Return [x, y] of the center of cell containing provided text 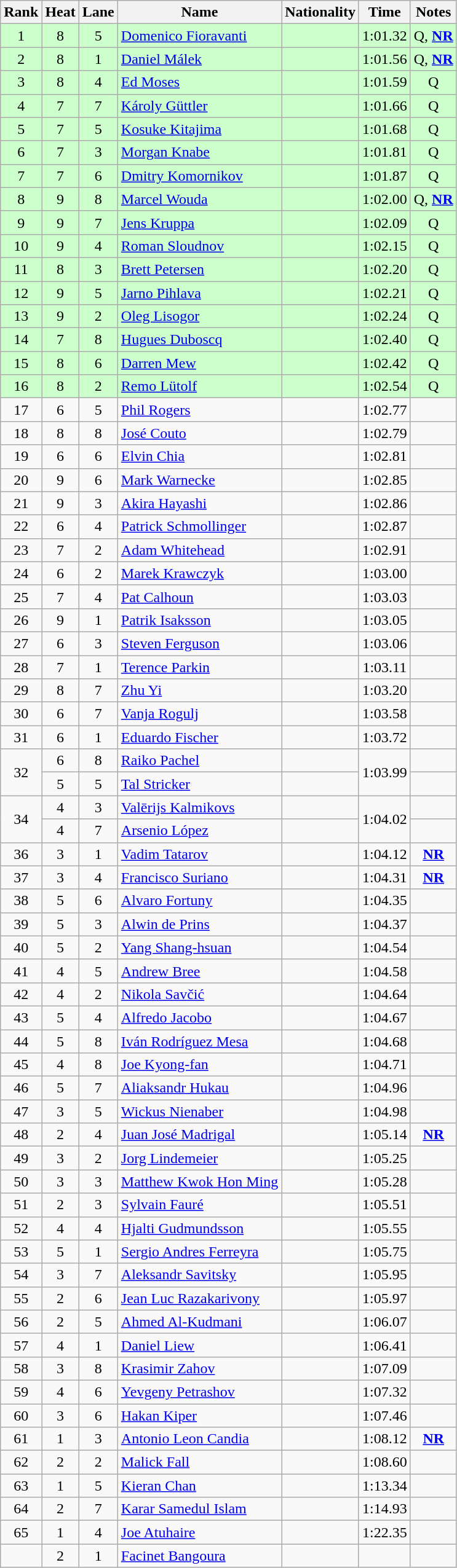
Rank [21, 12]
1:03.20 [384, 691]
Adam Whitehead [199, 550]
Francisco Suriano [199, 877]
1:14.93 [384, 1509]
1:02.24 [384, 316]
1:05.97 [384, 1298]
1:02.21 [384, 293]
1:03.11 [384, 667]
1:03.72 [384, 737]
Yevgeny Petrashov [199, 1392]
51 [21, 1205]
Marek Krawczyk [199, 573]
1:22.35 [384, 1532]
1:08.12 [384, 1439]
42 [21, 994]
56 [21, 1322]
Marcel Wouda [199, 199]
1:01.81 [384, 152]
1:05.75 [384, 1252]
1:04.98 [384, 1111]
50 [21, 1182]
Vanja Rogulj [199, 714]
25 [21, 597]
43 [21, 1017]
16 [21, 386]
Roman Sloudnov [199, 246]
1:03.03 [384, 597]
Alwin de Prins [199, 924]
1:03.00 [384, 573]
52 [21, 1228]
Patrick Schmollinger [199, 527]
55 [21, 1298]
Wickus Nienaber [199, 1111]
49 [21, 1158]
Heat [60, 12]
1:02.77 [384, 410]
Jens Kruppa [199, 222]
Pat Calhoun [199, 597]
Valērijs Kalmikovs [199, 807]
53 [21, 1252]
1:02.15 [384, 246]
1:01.32 [384, 36]
63 [21, 1486]
39 [21, 924]
17 [21, 410]
1:02.42 [384, 363]
Matthew Kwok Hon Ming [199, 1182]
41 [21, 971]
1:04.31 [384, 877]
21 [21, 503]
Iván Rodríguez Mesa [199, 1041]
Hugues Duboscq [199, 340]
Elvin Chia [199, 457]
38 [21, 901]
48 [21, 1135]
10 [21, 246]
1:04.71 [384, 1065]
1:03.05 [384, 620]
15 [21, 363]
Károly Güttler [199, 106]
Tal Stricker [199, 784]
Daniel Málek [199, 59]
1:04.67 [384, 1017]
Mark Warnecke [199, 480]
1:13.34 [384, 1486]
1:08.60 [384, 1462]
Terence Parkin [199, 667]
Nikola Savčić [199, 994]
1:04.12 [384, 854]
62 [21, 1462]
Joe Kyong-fan [199, 1065]
61 [21, 1439]
12 [21, 293]
Notes [433, 12]
Akira Hayashi [199, 503]
Ed Moses [199, 82]
13 [21, 316]
40 [21, 947]
1:02.09 [384, 222]
23 [21, 550]
24 [21, 573]
57 [21, 1345]
1:05.95 [384, 1275]
1:01.68 [384, 129]
30 [21, 714]
1:04.54 [384, 947]
1:04.96 [384, 1088]
Andrew Bree [199, 971]
Alfredo Jacobo [199, 1017]
1:02.87 [384, 527]
1:04.68 [384, 1041]
Darren Mew [199, 363]
Remo Lütolf [199, 386]
1:03.58 [384, 714]
Name [199, 12]
46 [21, 1088]
1:04.58 [384, 971]
1:02.85 [384, 480]
32 [21, 772]
Sergio Andres Ferreyra [199, 1252]
18 [21, 433]
Dmitry Komornikov [199, 176]
31 [21, 737]
Eduardo Fischer [199, 737]
1:01.66 [384, 106]
34 [21, 819]
Jorg Lindemeier [199, 1158]
1:01.87 [384, 176]
José Couto [199, 433]
Nationality [320, 12]
Aliaksandr Hukau [199, 1088]
1:04.02 [384, 819]
1:02.79 [384, 433]
Vadim Tatarov [199, 854]
19 [21, 457]
1:02.91 [384, 550]
Antonio Leon Candia [199, 1439]
29 [21, 691]
Facinet Bangoura [199, 1556]
Joe Atuhaire [199, 1532]
37 [21, 877]
45 [21, 1065]
1:02.81 [384, 457]
59 [21, 1392]
20 [21, 480]
1:01.59 [384, 82]
Steven Ferguson [199, 643]
Jarno Pihlava [199, 293]
1:07.46 [384, 1415]
1:05.25 [384, 1158]
Ahmed Al-Kudmani [199, 1322]
47 [21, 1111]
Phil Rogers [199, 410]
1:04.35 [384, 901]
Time [384, 12]
1:06.41 [384, 1345]
Krasimir Zahov [199, 1368]
Juan José Madrigal [199, 1135]
Brett Petersen [199, 269]
44 [21, 1041]
11 [21, 269]
Kosuke Kitajima [199, 129]
Domenico Fioravanti [199, 36]
60 [21, 1415]
1:05.28 [384, 1182]
1:05.55 [384, 1228]
1:03.06 [384, 643]
1:02.20 [384, 269]
27 [21, 643]
28 [21, 667]
1:04.64 [384, 994]
1:02.40 [384, 340]
Morgan Knabe [199, 152]
1:05.51 [384, 1205]
Hjalti Gudmundsson [199, 1228]
1:03.99 [384, 772]
Alvaro Fortuny [199, 901]
1:05.14 [384, 1135]
Patrik Isaksson [199, 620]
Malick Fall [199, 1462]
Hakan Kiper [199, 1415]
14 [21, 340]
Lane [98, 12]
1:07.09 [384, 1368]
1:02.54 [384, 386]
Jean Luc Razakarivony [199, 1298]
Sylvain Fauré [199, 1205]
58 [21, 1368]
64 [21, 1509]
1:01.56 [384, 59]
36 [21, 854]
Yang Shang-hsuan [199, 947]
1:06.07 [384, 1322]
Daniel Liew [199, 1345]
Kieran Chan [199, 1486]
Zhu Yi [199, 691]
1:02.86 [384, 503]
65 [21, 1532]
54 [21, 1275]
26 [21, 620]
Raiko Pachel [199, 761]
22 [21, 527]
Aleksandr Savitsky [199, 1275]
Oleg Lisogor [199, 316]
1:04.37 [384, 924]
1:02.00 [384, 199]
1:07.32 [384, 1392]
Arsenio López [199, 831]
Karar Samedul Islam [199, 1509]
